Detect which cell encompasses the target text, then output its [x, y] center coordinate. 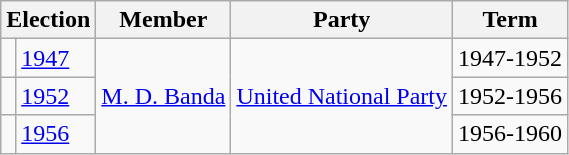
M. D. Banda [164, 96]
Member [164, 20]
1947 [56, 58]
United National Party [342, 96]
1952 [56, 96]
Term [510, 20]
1952-1956 [510, 96]
1956-1960 [510, 134]
1947-1952 [510, 58]
1956 [56, 134]
Election [48, 20]
Party [342, 20]
